Scan for the cell matching the given text and deliver its (x, y) coordinate at center. 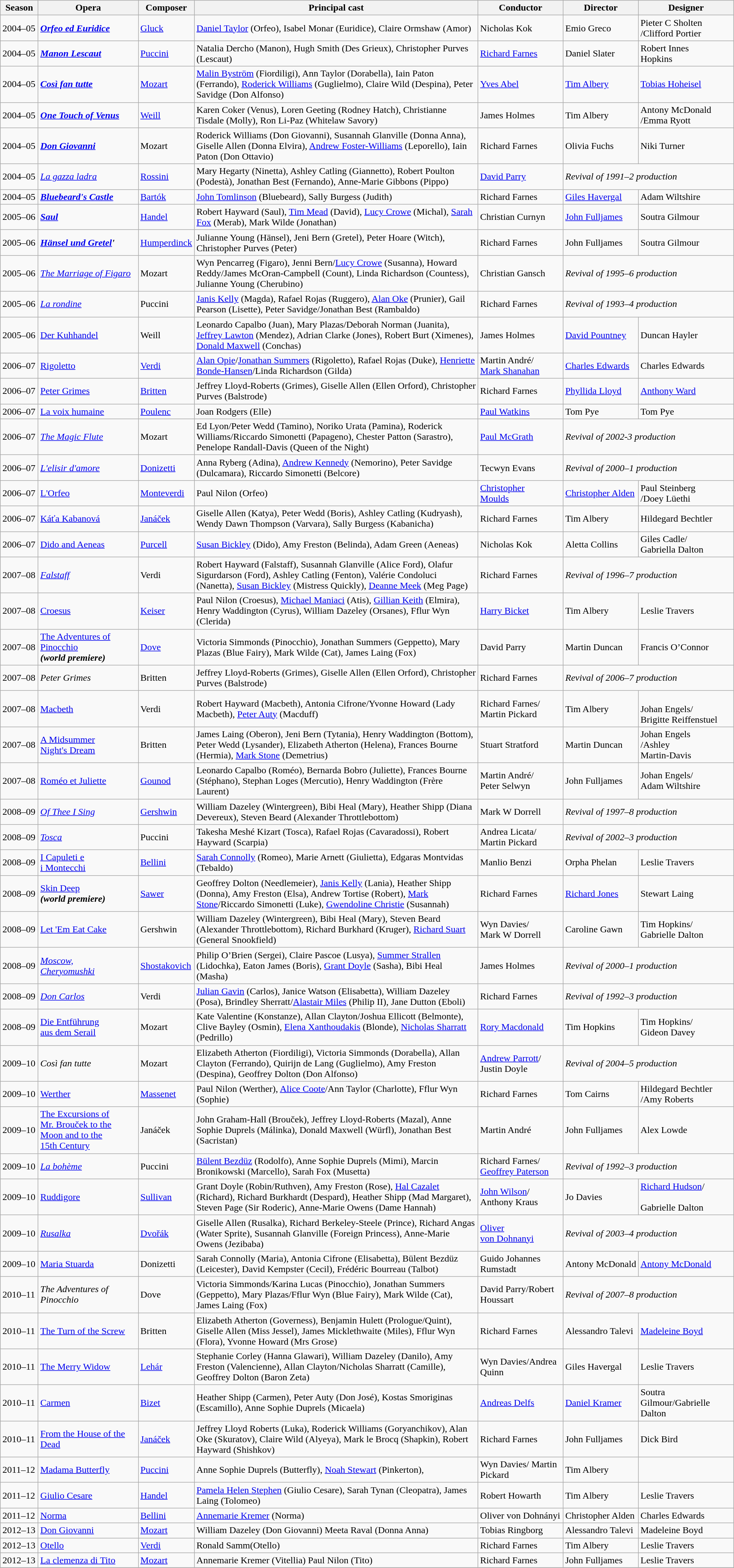
Keiser (166, 611)
Director (601, 8)
Pieter C Sholten/Clifford Portier (686, 28)
Karen Coker (Venus), Loren Geeting (Rodney Hatch), Christianne Tisdale (Molly), Ron Li-Paz (Whitelaw Savory) (336, 115)
Anne Sophie Duprels (Butterfly), Noah Stewart (Pinkerton), (336, 1470)
Gluck (166, 28)
Massenet (166, 1094)
Norma (88, 1515)
Duncan Hayler (686, 335)
Philip O’Brien (Sergei), Claire Pascoe (Lusya), Summer Strallen (Lidochka), Eaton James (Boris), Grant Doyle (Sasha), Bibi Heal (Masha) (336, 966)
Humperdinck (166, 242)
Hildegard Bechtler (686, 519)
Heather Shipp (Carmen), Peter Auty (Don José), Kostas Smoriginas (Escamillo), Anne Sophie Duprels (Micaela) (336, 1403)
Anthony Ward (686, 391)
Sawer (166, 894)
Bülent Bezdüz (Rodolfo), Anne Sophie Duprels (Mimi), Marcin Bronikowski (Marcello), Sarah Fox (Musetta) (336, 1166)
Don Carlos (88, 996)
Principal cast (336, 8)
Robert Howarth (521, 1495)
Roméo et Juliette (88, 781)
Andreas Delfs (521, 1403)
Kate Valentine (Konstanze), Allan Clayton/Joshua Ellicott (Belmonte), Clive Bayley (Osmin), Elena Xanthoudakis (Blonde), Nicholas Sharratt (Pedrillo) (336, 1027)
ChristopherMoulds (521, 493)
Revival of 1996–7 production (649, 575)
Adam Wiltshire (686, 197)
Bluebeard's Castle (88, 197)
The Adventures ofPinocchio(world premiere) (88, 647)
Paul McGrath (521, 437)
La rondine (88, 304)
Wyn Davies/Andrea Quinn (521, 1367)
Rossini (166, 176)
Martin André/Peter Selwyn (521, 781)
Moscow,Cheryomushki (88, 966)
The Marriage of Figaro (88, 273)
Bizet (166, 1403)
Tecwyn Evans (521, 468)
Johan Engels/ Brigitte Reiffenstuel (686, 709)
Tosca (88, 837)
Victoria Simmonds (Pinocchio), Jonathan Summers (Geppetto), Mary Plazas (Blue Fairy), Mark Wilde (Cat), James Laing (Fox) (336, 647)
Hänsel und Gretel' (88, 242)
Leonardo Capalbo (Roméo), Bernarda Bobro (Juliette), Frances Bourne (Stéphano), Stephan Loges (Mercutio), Henry Waddington (Frère Laurent) (336, 781)
Otello (88, 1545)
Christian Gansch (521, 273)
Julian Gavin (Carlos), Janice Watson (Elisabetta), William Dazeley (Posa), Brindley Sherratt/Alastair Miles (Philip II), Jane Dutton (Eboli) (336, 996)
I Capuleti ei Montecchi (88, 863)
Werther (88, 1094)
Daniel Kramer (601, 1403)
Paul Nilon (Croesus), Michael Maniaci (Atis), Gillian Keith (Elmira), Henry Waddington (Cyrus), William Dazeley (Orsanes), Fflur Wyn (Clerida) (336, 611)
Die Entführungaus dem Serail (88, 1027)
Poulenc (166, 411)
Annemarie Kremer (Vitellia) Paul Nilon (Tito) (336, 1560)
Olivervon Dohnanyi (521, 1233)
Phyllida Lloyd (601, 391)
John Tomlinson (Bluebeard), Sally Burgess (Judith) (336, 197)
Composer (166, 8)
William Dazeley (Wintergreen), Bibi Heal (Mary), Heather Shipp (Diana Devereux), Steven Beard (Alexander Throttlebottom) (336, 811)
La voix humaine (88, 411)
The Excursions ofMr. Brouček to theMoon and to the15th Century (88, 1130)
Saul (88, 217)
Julianne Young (Hänsel), Jeni Bern (Gretel), Peter Hoare (Witch), Christopher Purves (Peter) (336, 242)
Giles Cadle/Gabriella Dalton (686, 544)
Revival of 1997–8 production (649, 811)
Skin Deep(world premiere) (88, 894)
Paul Nilon (Orfeo) (336, 493)
Annemarie Kremer (Norma) (336, 1515)
Daniel Taylor (Orfeo), Isabel Monar (Euridice), Claire Ormshaw (Amor) (336, 28)
Robert InnesHopkins (686, 53)
John Wilson/Anthony Kraus (521, 1197)
Revival of 2004–5 production (649, 1063)
Revival of 2002-3 production (649, 437)
L'elisir d'amore (88, 468)
Joan Rodgers (Elle) (336, 411)
Martin André/Mark Shanahan (521, 366)
Revival of 2006–7 production (649, 678)
Alex Lowde (686, 1130)
The Merry Widow (88, 1367)
Takesha Meshé Kizart (Tosca), Rafael Rojas (Cavaradossi), Robert Hayward (Scarpia) (336, 837)
Monteverdi (166, 493)
Jo Davies (601, 1197)
Rusalka (88, 1233)
Revival of 2002–3 production (649, 837)
Purcell (166, 544)
Designer (686, 8)
The Magic Flute (88, 437)
Dvořák (166, 1233)
Dick Bird (686, 1439)
Wyn Davies/Mark W Dorrell (521, 930)
Guido JohannesRumstadt (521, 1263)
Caroline Gawn (601, 930)
Revival of 2003–4 production (649, 1233)
L'Orfeo (88, 493)
Tim Hopkins/Gabrielle Dalton (686, 930)
Victoria Simmonds/Karina Lucas (Pinocchio), Jonathan Summers (Geppetto), Mary Plazas/Fflur Wyn (Blue Fairy), Mark Wilde (Cat), James Laing (Fox) (336, 1294)
Shostakovich (166, 966)
Let 'Em Eat Cake (88, 930)
Martin André (521, 1130)
Sullivan (166, 1197)
Pamela Helen Stephen (Giulio Cesare), Sarah Tynan (Cleopatra), James Laing (Tolomeo) (336, 1495)
John Graham-Hall (Brouček), Jeffrey Lloyd-Roberts (Mazal), Anne Sophie Duprels (Málinka), Donald Maxwell (Würfl), Jonathan Best (Sacristan) (336, 1130)
Johan Engels/Adam Wiltshire (686, 781)
Opera (88, 8)
Croesus (88, 611)
Soutra Gilmour/Gabrielle Dalton (686, 1403)
Madama Butterfly (88, 1470)
Lehár (166, 1367)
Ruddigore (88, 1197)
Janis Kelly (Magda), Rafael Rojas (Ruggero), Alan Oke (Prunier), Gail Pearson (Lisette), Peter Savidge/Jonathan Best (Rambaldo) (336, 304)
Der Kuhhandel (88, 335)
La gazza ladra (88, 176)
Sarah Connolly (Maria), Antonia Cifrone (Elisabetta), Bülent Bezdüz (Leicester), David Kempster (Cecil), Frédéric Bourreau (Talbot) (336, 1263)
Niki Turner (686, 146)
Alan Opie/Jonathan Summers (Rigoletto), Rafael Rojas (Duke), Henriette Bonde-Hansen/Linda Richardson (Gilda) (336, 366)
Rigoletto (88, 366)
Andrew Parrott/Justin Doyle (521, 1063)
Carmen (88, 1403)
Tim Hopkins (601, 1027)
Rory Macdonald (521, 1027)
From the House of the Dead (88, 1439)
David Parry/Robert Houssart (521, 1294)
Orpha Phelan (601, 863)
Dido and Aeneas (88, 544)
La clemenza di Tito (88, 1560)
Giulio Cesare (88, 1495)
Macbeth (88, 709)
William Dazeley (Don Giovanni) Meeta Raval (Donna Anna) (336, 1530)
Revival of 1993–4 production (649, 304)
David Pountney (601, 335)
Richard Farnes/Geoffrey Paterson (521, 1166)
Revival of 1991–2 production (649, 176)
One Touch of Venus (88, 115)
Tim Hopkins/Gideon Davey (686, 1027)
Káťa Kabanová (88, 519)
Paul Watkins (521, 411)
Daniel Slater (601, 53)
Hildegard Bechtler/Amy Roberts (686, 1094)
Ronald Samm(Otello) (336, 1545)
The Adventures of Pinocchio (88, 1294)
Sarah Connolly (Romeo), Marie Arnett (Giulietta), Edgaras Montvidas (Tebaldo) (336, 863)
Stuart Stratford (521, 745)
Tom Cairns (601, 1094)
Of Thee I Sing (88, 811)
Richard Jones (601, 894)
Manlio Benzi (521, 863)
Maria Stuarda (88, 1263)
Anna Ryberg (Adina), Andrew Kennedy (Nemorino), Peter Savidge (Dulcamara), Riccardo Simonetti (Belcore) (336, 468)
Susan Bickley (Dido), Amy Freston (Belinda), Adam Green (Aeneas) (336, 544)
Wyn Davies/ Martin Pickard (521, 1470)
Robert Hayward (Macbeth), Antonia Cifrone/Yvonne Howard (Lady Macbeth), Peter Auty (Macduff) (336, 709)
Christian Curnyn (521, 217)
Johan Engels/AshleyMartin-Davis (686, 745)
Robert Hayward (Saul), Tim Mead (David), Lucy Crowe (Michal), Sarah Fox (Merab), Mark Wilde (Jonathan) (336, 217)
Paul Nilon (Werther), Alice Coote/Ann Taylor (Charlotte), Fflur Wyn (Sophie) (336, 1094)
The Turn of the Screw (88, 1331)
Revival of 2007–8 production (649, 1294)
Emio Greco (601, 28)
Mary Hegarty (Ninetta), Ashley Catling (Giannetto), Robert Poulton (Podestà), Jonathan Best (Fernando), Anne-Marie Gibbons (Pippo) (336, 176)
Antony McDonald/Emma Ryott (686, 115)
Season (20, 8)
La bohème (88, 1166)
Stewart Laing (686, 894)
Falstaff (88, 575)
Revival of 1995–6 production (649, 273)
Gounod (166, 781)
Manon Lescaut (88, 53)
Orfeo ed Euridice (88, 28)
Conductor (521, 8)
Richard Farnes/Martin Pickard (521, 709)
Harry Bicket (521, 611)
A MidsummerNight's Dream (88, 745)
Olivia Fuchs (601, 146)
Aletta Collins (601, 544)
Tobias Ringborg (521, 1530)
Yves Abel (521, 84)
Andrea Licata/Martin Pickard (521, 837)
Giselle Allen (Katya), Peter Wedd (Boris), Ashley Catling (Kudryash), Wendy Dawn Thompson (Varvara), Sally Burgess (Kabanicha) (336, 519)
Richard Hudson/Gabrielle Dalton (686, 1197)
Tobias Hoheisel (686, 84)
Mark W Dorrell (521, 811)
Francis O’Connor (686, 647)
Paul Steinberg/Doey Lüethi (686, 493)
Natalia Dercho (Manon), Hugh Smith (Des Grieux), Christopher Purves (Lescaut) (336, 53)
Oliver von Dohnányi (521, 1515)
Bartók (166, 197)
